Find where the given text appears and provide that cell's center as (x, y) coordinate. 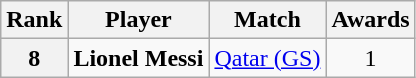
Rank (34, 20)
1 (370, 58)
Lionel Messi (138, 58)
Player (138, 20)
8 (34, 58)
Awards (370, 20)
Qatar (GS) (268, 58)
Match (268, 20)
